Find where the given text appears and provide that cell's center as [X, Y] coordinate. 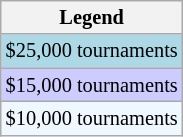
$10,000 tournaments [92, 118]
Legend [92, 17]
$25,000 tournaments [92, 51]
$15,000 tournaments [92, 85]
